Detect which cell encompasses the target text, then output its [x, y] center coordinate. 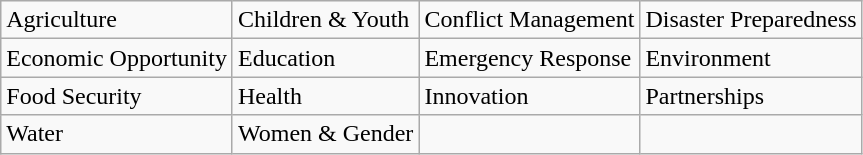
Environment [751, 58]
Agriculture [117, 20]
Women & Gender [325, 134]
Water [117, 134]
Innovation [530, 96]
Children & Youth [325, 20]
Conflict Management [530, 20]
Food Security [117, 96]
Health [325, 96]
Education [325, 58]
Emergency Response [530, 58]
Partnerships [751, 96]
Economic Opportunity [117, 58]
Disaster Preparedness [751, 20]
